For the text-containing cell, return its midpoint in [x, y] coordinate format. 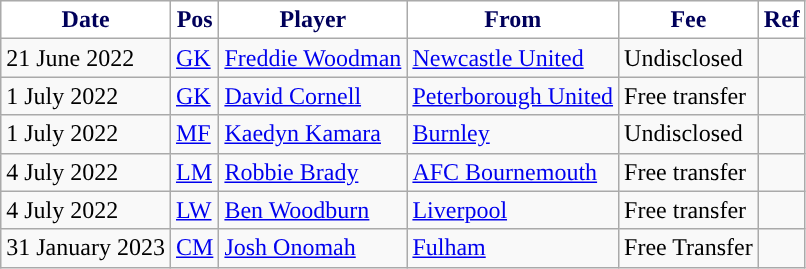
Peterborough United [513, 96]
AFC Bournemouth [513, 172]
CM [194, 248]
Ref [782, 20]
Burnley [513, 134]
From [513, 20]
31 January 2023 [86, 248]
Robbie Brady [313, 172]
Pos [194, 20]
Fee [689, 20]
Josh Onomah [313, 248]
21 June 2022 [86, 58]
Freddie Woodman [313, 58]
Date [86, 20]
Liverpool [513, 210]
LW [194, 210]
LM [194, 172]
Free Transfer [689, 248]
Player [313, 20]
Kaedyn Kamara [313, 134]
MF [194, 134]
Ben Woodburn [313, 210]
Newcastle United [513, 58]
Fulham [513, 248]
David Cornell [313, 96]
